Return (X, Y) of the center of cell containing provided text 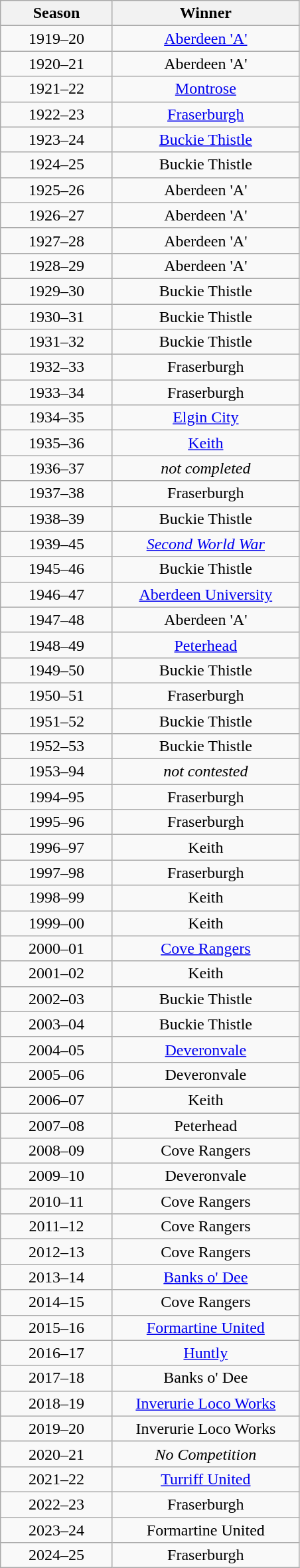
2004–05 (57, 1049)
1927–28 (57, 240)
1922–23 (57, 114)
Elgin City (206, 418)
2007–08 (57, 1126)
1945–46 (57, 569)
1935–36 (57, 443)
2011–12 (57, 1227)
Season (57, 13)
1946–47 (57, 594)
1924–25 (57, 165)
1933–34 (57, 392)
2024–25 (57, 1555)
2001–02 (57, 974)
Montrose (206, 89)
2000–01 (57, 948)
1931–32 (57, 342)
1995–96 (57, 822)
1948–49 (57, 645)
Second World War (206, 544)
2023–24 (57, 1529)
1920–21 (57, 64)
1919–20 (57, 39)
1999–00 (57, 923)
1929–30 (57, 291)
1997–98 (57, 873)
1930–31 (57, 317)
1950–51 (57, 695)
1925–26 (57, 190)
2019–20 (57, 1429)
2002–03 (57, 999)
2016–17 (57, 1353)
Aberdeen University (206, 594)
2015–16 (57, 1328)
2005–06 (57, 1075)
2013–14 (57, 1277)
1921–22 (57, 89)
1936–37 (57, 468)
2014–15 (57, 1302)
1949–50 (57, 670)
Turriff United (206, 1479)
2017–18 (57, 1378)
1947–48 (57, 620)
1932–33 (57, 367)
2012–13 (57, 1252)
1937–38 (57, 493)
1923–24 (57, 139)
1938–39 (57, 519)
No Competition (206, 1454)
1996–97 (57, 847)
2009–10 (57, 1176)
2021–22 (57, 1479)
2010–11 (57, 1201)
1939–45 (57, 544)
1952–53 (57, 746)
2003–04 (57, 1024)
not completed (206, 468)
2006–07 (57, 1100)
1928–29 (57, 266)
2018–19 (57, 1403)
not contested (206, 772)
2022–23 (57, 1504)
1934–35 (57, 418)
1951–52 (57, 721)
1998–99 (57, 898)
2020–21 (57, 1454)
2008–09 (57, 1151)
1926–27 (57, 215)
1994–95 (57, 797)
1953–94 (57, 772)
Huntly (206, 1353)
Winner (206, 13)
